For the text-containing cell, return its midpoint in (x, y) coordinate format. 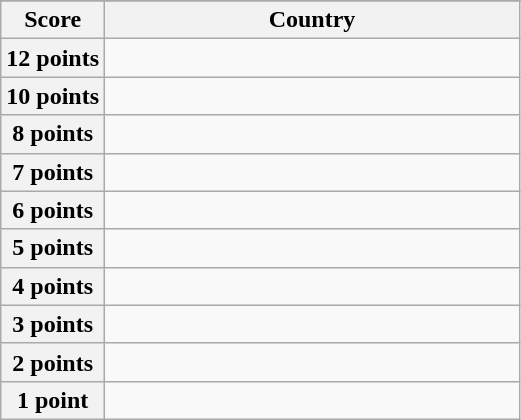
1 point (53, 400)
8 points (53, 134)
2 points (53, 362)
Score (53, 20)
12 points (53, 58)
6 points (53, 210)
5 points (53, 248)
10 points (53, 96)
7 points (53, 172)
Country (312, 20)
4 points (53, 286)
3 points (53, 324)
